Identify which cell holds the provided text, then report its (x, y) central coordinate. 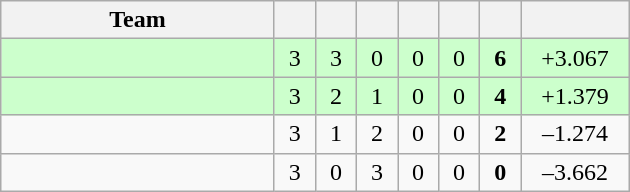
–3.662 (576, 172)
+3.067 (576, 58)
Team (138, 20)
6 (500, 58)
4 (500, 96)
+1.379 (576, 96)
–1.274 (576, 134)
